For the text-containing cell, return its midpoint in (X, Y) coordinate format. 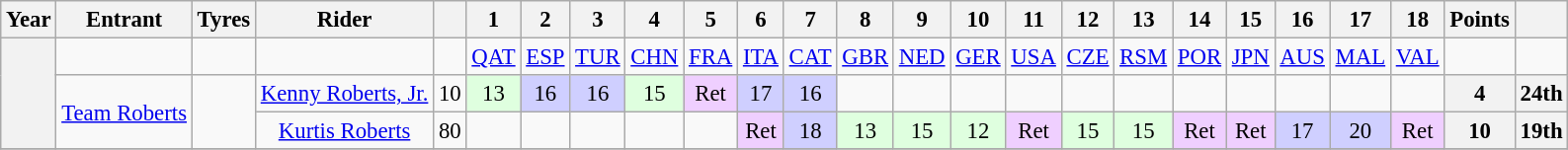
5 (711, 20)
GER (978, 57)
ESP (545, 57)
Entrant (124, 20)
6 (761, 20)
7 (810, 20)
ITA (761, 57)
Kenny Roberts, Jr. (344, 94)
QAT (494, 57)
24th (1541, 94)
FRA (711, 57)
1 (494, 20)
Kurtis Roberts (344, 131)
RSM (1144, 57)
8 (866, 20)
Rider (344, 20)
TUR (598, 57)
Points (1480, 20)
11 (1033, 20)
NED (921, 57)
Year (29, 20)
CZE (1088, 57)
2 (545, 20)
CHN (654, 57)
CAT (810, 57)
9 (921, 20)
POR (1199, 57)
JPN (1251, 57)
AUS (1302, 57)
3 (598, 20)
Team Roberts (124, 112)
20 (1360, 131)
Tyres (223, 20)
MAL (1360, 57)
14 (1199, 20)
USA (1033, 57)
80 (451, 131)
VAL (1417, 57)
GBR (866, 57)
19th (1541, 131)
